Find where the given text appears and provide that cell's center as (x, y) coordinate. 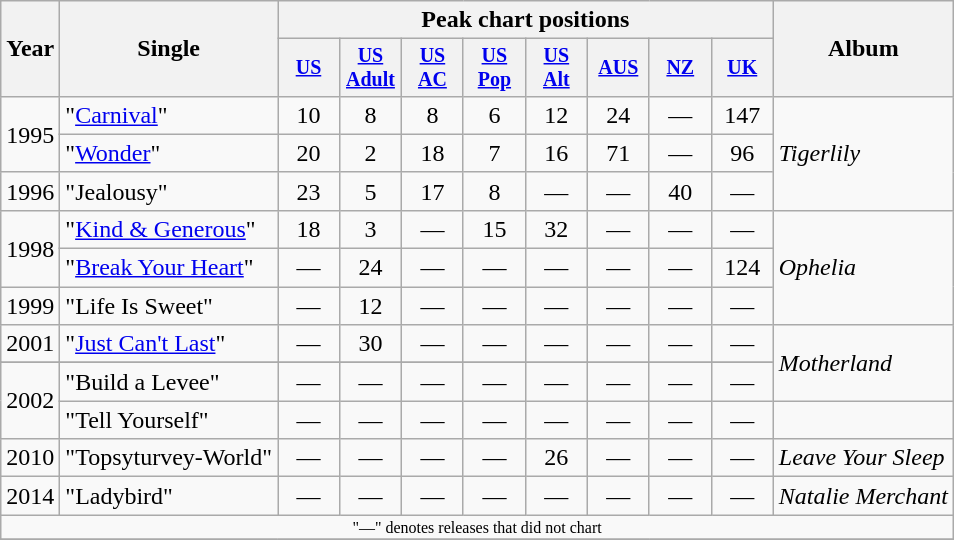
6 (494, 115)
"Jealousy" (169, 191)
16 (556, 153)
Ophelia (863, 267)
"Break Your Heart" (169, 268)
US Adult (370, 68)
96 (742, 153)
"Kind & Generous" (169, 229)
"Just Can't Last" (169, 344)
1998 (30, 248)
"Wonder" (169, 153)
NZ (680, 68)
23 (309, 191)
Natalie Merchant (863, 496)
Single (169, 49)
26 (556, 458)
10 (309, 115)
US Pop (494, 68)
"Carnival" (169, 115)
"Ladybird" (169, 496)
"Topsyturvey-World" (169, 458)
US AC (432, 68)
1996 (30, 191)
5 (370, 191)
AUS (618, 68)
Tigerlily (863, 153)
17 (432, 191)
30 (370, 344)
2014 (30, 496)
2010 (30, 458)
Leave Your Sleep (863, 458)
2 (370, 153)
Motherland (863, 363)
1999 (30, 306)
Peak chart positions (526, 20)
2002 (30, 401)
20 (309, 153)
US Alt (556, 68)
40 (680, 191)
32 (556, 229)
Year (30, 49)
Album (863, 49)
15 (494, 229)
2001 (30, 344)
"Build a Levee" (169, 382)
"Tell Yourself" (169, 420)
147 (742, 115)
7 (494, 153)
UK (742, 68)
3 (370, 229)
71 (618, 153)
124 (742, 268)
"Life Is Sweet" (169, 306)
"—" denotes releases that did not chart (478, 527)
US (309, 68)
1995 (30, 134)
